Identify which cell holds the provided text, then report its (X, Y) central coordinate. 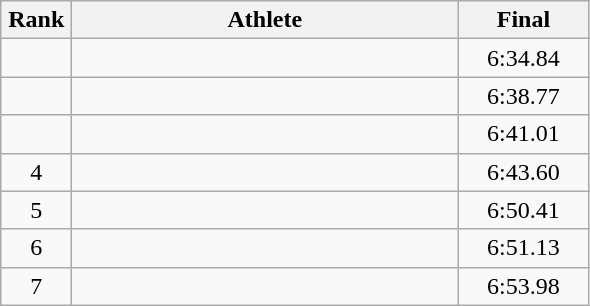
6:38.77 (524, 96)
6:51.13 (524, 248)
6:34.84 (524, 58)
Rank (36, 20)
6:43.60 (524, 172)
6:53.98 (524, 286)
5 (36, 210)
Athlete (265, 20)
6:41.01 (524, 134)
7 (36, 286)
4 (36, 172)
6 (36, 248)
Final (524, 20)
6:50.41 (524, 210)
